Search for the cell housing the specified text and yield its (x, y) center coordinate. 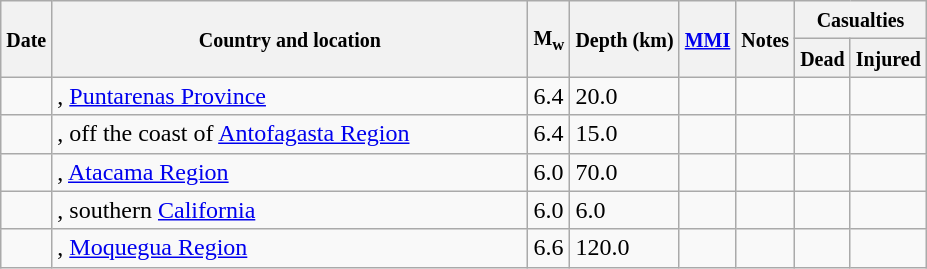
20.0 (624, 96)
, Moquegua Region (290, 248)
Dead (823, 58)
, Puntarenas Province (290, 96)
Notes (766, 39)
Depth (km) (624, 39)
, southern California (290, 210)
120.0 (624, 248)
15.0 (624, 134)
70.0 (624, 172)
, off the coast of Antofagasta Region (290, 134)
Mw (549, 39)
Injured (888, 58)
Date (26, 39)
Casualties (861, 20)
Country and location (290, 39)
6.6 (549, 248)
MMI (708, 39)
, Atacama Region (290, 172)
